Determine the [x, y] coordinate at the center of the cell enclosing the given text.  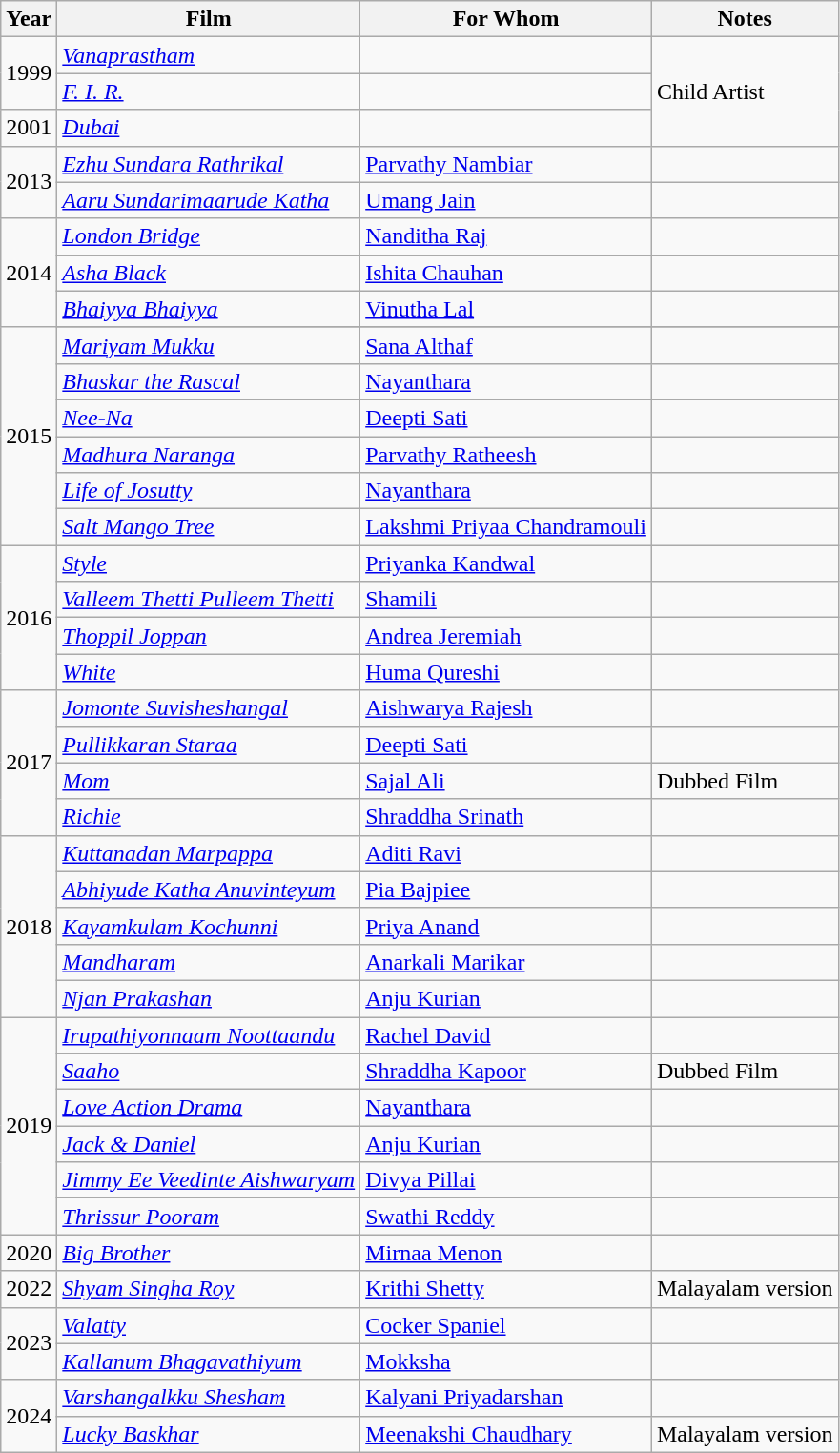
Thrissur Pooram [209, 1217]
1999 [29, 73]
Style [209, 563]
Rachel David [506, 1034]
Shyam Singha Roy [209, 1289]
Shamili [506, 600]
Umang Jain [506, 200]
White [209, 672]
Shraddha Srinath [506, 817]
F. I. R. [209, 92]
Priya Anand [506, 926]
Ishita Chauhan [506, 273]
Year [29, 19]
Kallanum Bhagavathiyum [209, 1361]
Life of Josutty [209, 491]
Abhiyude Katha Anuvinteyum [209, 890]
Salt Mango Tree [209, 527]
Thoppil Joppan [209, 636]
Njan Prakashan [209, 998]
Vinutha Lal [506, 309]
Pia Bajpiee [506, 890]
Film [209, 19]
Mariyam Mukku [209, 345]
Notes [745, 19]
Cocker Spaniel [506, 1325]
Jomonte Suvisheshangal [209, 708]
Irupathiyonnaam Noottaandu [209, 1034]
Kalyani Priyadarshan [506, 1398]
London Bridge [209, 236]
Nee-Na [209, 418]
2015 [29, 436]
Bhaskar the Rascal [209, 381]
Mom [209, 781]
Divya Pillai [506, 1180]
Madhura Naranga [209, 455]
2023 [29, 1343]
Shraddha Kapoor [506, 1072]
Aaru Sundarimaarude Katha [209, 200]
Love Action Drama [209, 1108]
2017 [29, 763]
2018 [29, 926]
2019 [29, 1125]
Richie [209, 817]
Mandharam [209, 962]
Priyanka Kandwal [506, 563]
Lakshmi Priyaa Chandramouli [506, 527]
Sajal Ali [506, 781]
Anarkali Marikar [506, 962]
Valleem Thetti Pulleem Thetti [209, 600]
Nanditha Raj [506, 236]
Lucky Baskhar [209, 1434]
Ezhu Sundara Rathrikal [209, 164]
2014 [29, 273]
Mokksha [506, 1361]
Big Brother [209, 1253]
Meenakshi Chaudhary [506, 1434]
Andrea Jeremiah [506, 636]
2001 [29, 128]
Valatty [209, 1325]
Swathi Reddy [506, 1217]
Aishwarya Rajesh [506, 708]
Kuttanadan Marpappa [209, 853]
Parvathy Nambiar [506, 164]
Child Artist [745, 92]
Mirnaa Menon [506, 1253]
Bhaiyya Bhaiyya [209, 309]
2016 [29, 618]
For Whom [506, 19]
2020 [29, 1253]
Jack & Daniel [209, 1144]
Huma Qureshi [506, 672]
Aditi Ravi [506, 853]
Vanaprastham [209, 55]
Dubai [209, 128]
Saaho [209, 1072]
2013 [29, 182]
Krithi Shetty [506, 1289]
Kayamkulam Kochunni [209, 926]
2024 [29, 1416]
2022 [29, 1289]
Jimmy Ee Veedinte Aishwaryam [209, 1180]
Parvathy Ratheesh [506, 455]
Asha Black [209, 273]
Pullikkaran Staraa [209, 745]
Varshangalkku Shesham [209, 1398]
Sana Althaf [506, 345]
